Find where the given text appears and provide that cell's center as (X, Y) coordinate. 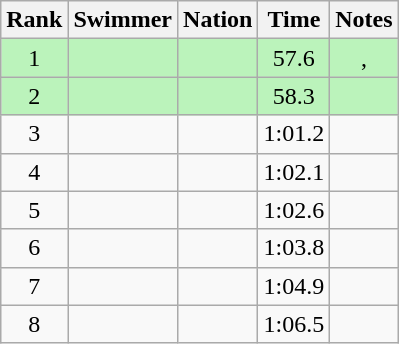
1:02.1 (294, 172)
Rank (34, 20)
6 (34, 248)
1:06.5 (294, 324)
58.3 (294, 96)
1 (34, 58)
, (364, 58)
1:02.6 (294, 210)
5 (34, 210)
1:01.2 (294, 134)
Swimmer (123, 20)
Nation (218, 20)
4 (34, 172)
8 (34, 324)
2 (34, 96)
1:04.9 (294, 286)
Time (294, 20)
57.6 (294, 58)
Notes (364, 20)
7 (34, 286)
3 (34, 134)
1:03.8 (294, 248)
